Find where the given text appears and provide that cell's center as (x, y) coordinate. 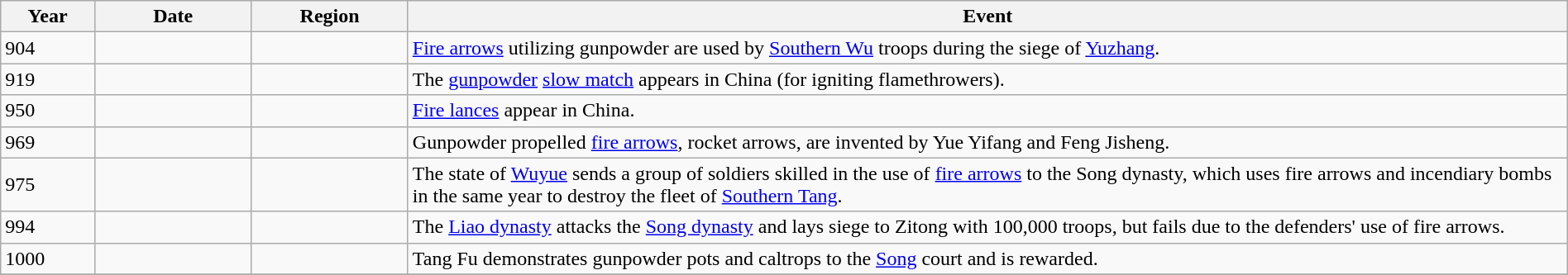
Fire arrows utilizing gunpowder are used by Southern Wu troops during the siege of Yuzhang. (987, 48)
1000 (48, 258)
Tang Fu demonstrates gunpowder pots and caltrops to the Song court and is rewarded. (987, 258)
Event (987, 17)
The gunpowder slow match appears in China (for igniting flamethrowers). (987, 79)
Year (48, 17)
950 (48, 111)
The Liao dynasty attacks the Song dynasty and lays siege to Zitong with 100,000 troops, but fails due to the defenders' use of fire arrows. (987, 227)
Gunpowder propelled fire arrows, rocket arrows, are invented by Yue Yifang and Feng Jisheng. (987, 142)
919 (48, 79)
Region (329, 17)
Fire lances appear in China. (987, 111)
904 (48, 48)
Date (172, 17)
994 (48, 227)
975 (48, 185)
969 (48, 142)
